Capture the cell that displays the provided text and extract its [X, Y] central coordinate. 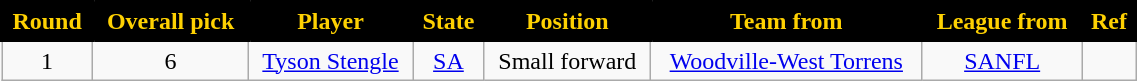
Small forward [567, 60]
Team from [786, 22]
1 [48, 60]
Player [330, 22]
State [449, 22]
Ref [1109, 22]
Woodville-West Torrens [786, 60]
League from [1002, 22]
Position [567, 22]
Overall pick [171, 22]
6 [171, 60]
Tyson Stengle [330, 60]
Round [48, 22]
SANFL [1002, 60]
SA [449, 60]
